For the text-containing cell, return its midpoint in (x, y) coordinate format. 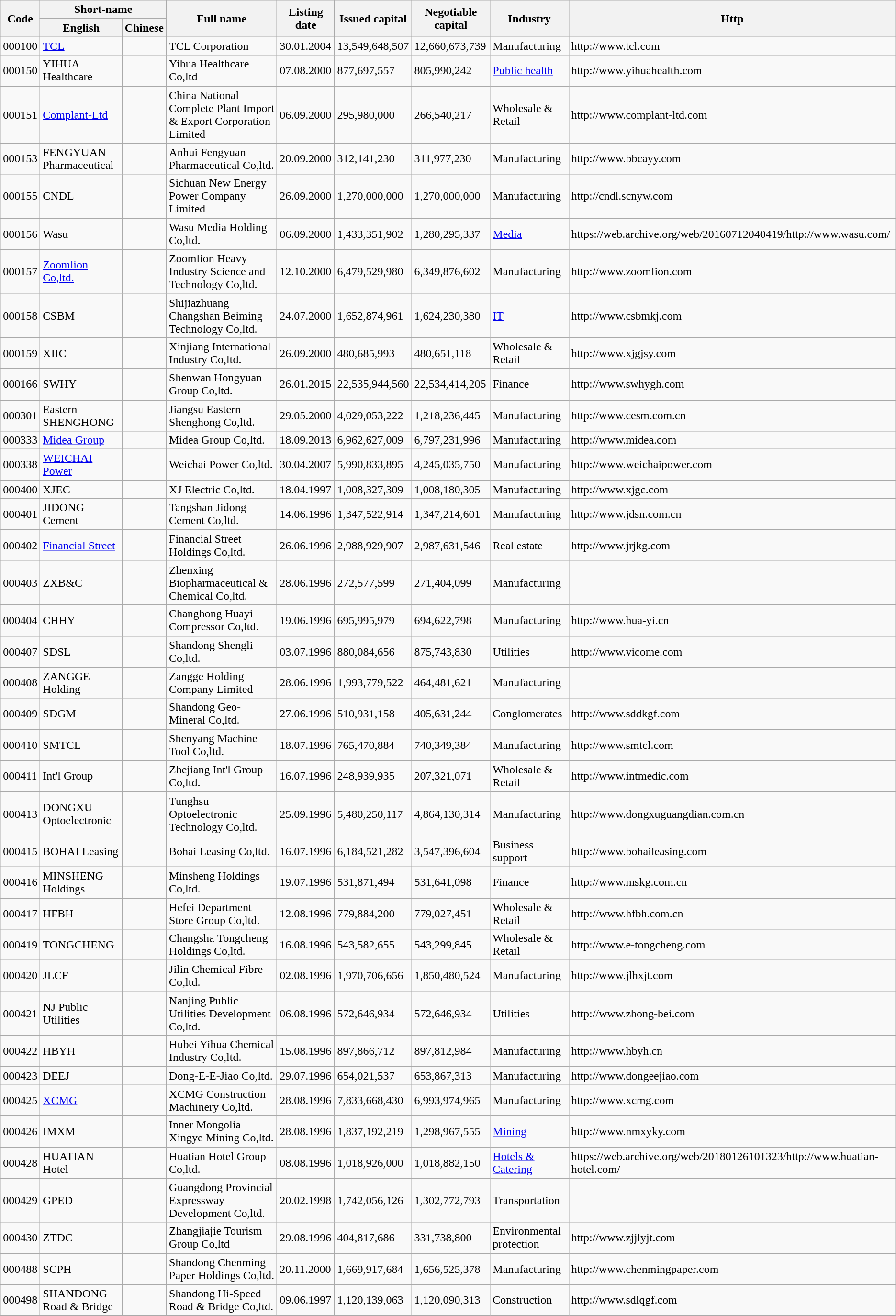
000151 (20, 115)
Hotels & Catering (529, 1163)
1,280,295,337 (451, 234)
HUATIAN Hotel (81, 1163)
5,990,833,895 (373, 465)
Issued capital (373, 19)
000410 (20, 745)
Http (732, 19)
20.09.2000 (306, 159)
805,990,242 (451, 71)
http://www.cesm.com.cn (732, 415)
Hubei Yihua Chemical Industry Co,ltd. (222, 1051)
http://www.tcl.com (732, 46)
4,029,053,222 (373, 415)
English (81, 28)
http://www.sdlqgf.com (732, 1300)
694,622,798 (451, 620)
Zhejiang Int'l Group Co,ltd. (222, 776)
18.09.2013 (306, 440)
SMTCL (81, 745)
http://www.bbcayy.com (732, 159)
Transportation (529, 1200)
000430 (20, 1238)
ZXB&C (81, 583)
YIHUA Healthcare (81, 71)
29.08.1996 (306, 1238)
22,534,414,205 (451, 384)
6,479,529,980 (373, 271)
266,540,217 (451, 115)
ZTDC (81, 1238)
000100 (20, 46)
12.10.2000 (306, 271)
1,008,327,309 (373, 490)
Code (20, 19)
Zangge Holding Company Limited (222, 682)
Negotiable capital (451, 19)
XCMG Construction Machinery Co,ltd. (222, 1101)
000400 (20, 490)
543,582,655 (373, 945)
Zoomlion Heavy Industry Science and Technology Co,ltd. (222, 271)
Jiangsu Eastern Shenghong Co,ltd. (222, 415)
http://www.hbyh.cn (732, 1051)
Changsha Tongcheng Holdings Co,ltd. (222, 945)
207,321,071 (451, 776)
http://cndl.scnyw.com (732, 196)
000428 (20, 1163)
000159 (20, 353)
5,480,250,117 (373, 814)
6,993,974,965 (451, 1101)
000498 (20, 1300)
000425 (20, 1101)
Zoomlion Co,ltd. (81, 271)
480,685,993 (373, 353)
Conglomerates (529, 714)
Int'l Group (81, 776)
331,738,800 (451, 1238)
000333 (20, 440)
653,867,313 (451, 1076)
Shandong Geo-Mineral Co,ltd. (222, 714)
http://www.dongxuguangdian.com.cn (732, 814)
Complant-Ltd (81, 115)
29.07.1996 (306, 1076)
BOHAI Leasing (81, 851)
TCL Corporation (222, 46)
1,120,139,063 (373, 1300)
1,652,874,961 (373, 315)
Dong-E-E-Jiao Co,ltd. (222, 1076)
IT (529, 315)
875,743,830 (451, 652)
http://www.hua-yi.cn (732, 620)
Wasu Media Holding Co,ltd. (222, 234)
3,547,396,604 (451, 851)
897,866,712 (373, 1051)
ZANGGE Holding (81, 682)
6,184,521,282 (373, 851)
Minsheng Holdings Co,ltd. (222, 882)
19.06.1996 (306, 620)
22,535,944,560 (373, 384)
000423 (20, 1076)
12,660,673,739 (451, 46)
03.07.1996 (306, 652)
http://www.bohaileasing.com (732, 851)
531,641,098 (451, 882)
http://www.weichaipower.com (732, 465)
18.04.1997 (306, 490)
XJEC (81, 490)
6,797,231,996 (451, 440)
295,980,000 (373, 115)
000408 (20, 682)
000157 (20, 271)
http://www.csbmkj.com (732, 315)
272,577,599 (373, 583)
25.09.1996 (306, 814)
Full name (222, 19)
695,995,979 (373, 620)
JLCF (81, 976)
HBYH (81, 1051)
Shandong Chenming Paper Holdings Co,ltd. (222, 1269)
30.04.2007 (306, 465)
000415 (20, 851)
http://www.chenmingpaper.com (732, 1269)
000488 (20, 1269)
000429 (20, 1200)
7,833,668,430 (373, 1101)
779,884,200 (373, 913)
CNDL (81, 196)
20.02.1998 (306, 1200)
Sichuan New Energy Power Company Limited (222, 196)
Public health (529, 71)
000301 (20, 415)
543,299,845 (451, 945)
000156 (20, 234)
4,864,130,314 (451, 814)
GPED (81, 1200)
1,742,056,126 (373, 1200)
Zhangjiajie Tourism Group Co,ltd (222, 1238)
http://www.jlhxjt.com (732, 976)
271,404,099 (451, 583)
Shenwan Hongyuan Group Co,ltd. (222, 384)
SCPH (81, 1269)
Industry (529, 19)
27.06.1996 (306, 714)
6,962,627,009 (373, 440)
1,298,967,555 (451, 1131)
1,669,917,684 (373, 1269)
http://www.intmedic.com (732, 776)
000413 (20, 814)
Yihua Healthcare Co,ltd (222, 71)
Jilin Chemical Fibre Co,ltd. (222, 976)
30.01.2004 (306, 46)
Shijiazhuang Changshan Beiming Technology Co,ltd. (222, 315)
26.01.2015 (306, 384)
IMXM (81, 1131)
https://web.archive.org/web/20160712040419/http://www.wasu.com/ (732, 234)
DONGXU Optoelectronic (81, 814)
000153 (20, 159)
000416 (20, 882)
15.08.1996 (306, 1051)
000407 (20, 652)
http://www.swhygh.com (732, 384)
Midea Group Co,ltd. (222, 440)
07.08.2000 (306, 71)
1,218,236,445 (451, 415)
Real estate (529, 546)
http://www.zoomlion.com (732, 271)
China National Complete Plant Import & Export Corporation Limited (222, 115)
Financial Street (81, 546)
Listing date (306, 19)
http://www.nmxyky.com (732, 1131)
Zhenxing Biopharmaceutical & Chemical Co,ltd. (222, 583)
Financial Street Holdings Co,ltd. (222, 546)
1,624,230,380 (451, 315)
http://www.sddkgf.com (732, 714)
000166 (20, 384)
http://www.e-tongcheng.com (732, 945)
http://www.jrjkg.com (732, 546)
12.08.1996 (306, 913)
1,347,522,914 (373, 514)
HFBH (81, 913)
MINSHENG Holdings (81, 882)
464,481,621 (451, 682)
1,656,525,378 (451, 1269)
1,008,180,305 (451, 490)
000419 (20, 945)
897,812,984 (451, 1051)
08.08.1996 (306, 1163)
877,697,557 (373, 71)
Short-name (103, 10)
Bohai Leasing Co,ltd. (222, 851)
SDGM (81, 714)
1,970,706,656 (373, 976)
740,349,384 (451, 745)
CHHY (81, 620)
531,871,494 (373, 882)
SHANDONG Road & Bridge (81, 1300)
19.07.1996 (306, 882)
248,939,935 (373, 776)
Business support (529, 851)
JIDONG Cement (81, 514)
CSBM (81, 315)
Anhui Fengyuan Pharmaceutical Co,ltd. (222, 159)
1,850,480,524 (451, 976)
Shandong Shengli Co,ltd. (222, 652)
000402 (20, 546)
000150 (20, 71)
000155 (20, 196)
Shenyang Machine Tool Co,ltd. (222, 745)
XJ Electric Co,ltd. (222, 490)
480,651,118 (451, 353)
Huatian Hotel Group Co,ltd. (222, 1163)
000404 (20, 620)
000421 (20, 1014)
http://www.zjjlyjt.com (732, 1238)
Construction (529, 1300)
http://www.dongeejiao.com (732, 1076)
404,817,686 (373, 1238)
4,245,035,750 (451, 465)
24.07.2000 (306, 315)
20.11.2000 (306, 1269)
http://www.yihuahealth.com (732, 71)
312,141,230 (373, 159)
000422 (20, 1051)
SWHY (81, 384)
http://www.vicome.com (732, 652)
Tangshan Jidong Cement Co,ltd. (222, 514)
1,018,926,000 (373, 1163)
http://www.midea.com (732, 440)
29.05.2000 (306, 415)
http://www.complant-ltd.com (732, 115)
311,977,230 (451, 159)
6,349,876,602 (451, 271)
http://www.xjgjsy.com (732, 353)
1,347,214,601 (451, 514)
000420 (20, 976)
http://www.hfbh.com.cn (732, 913)
FENGYUAN Pharmaceutical (81, 159)
http://www.smtcl.com (732, 745)
Weichai Power Co,ltd. (222, 465)
http://www.zhong-bei.com (732, 1014)
XCMG (81, 1101)
13,549,648,507 (373, 46)
SDSL (81, 652)
1,120,090,313 (451, 1300)
http://www.xcmg.com (732, 1101)
779,027,451 (451, 913)
02.08.1996 (306, 976)
1,433,351,902 (373, 234)
2,988,929,907 (373, 546)
https://web.archive.org/web/20180126101323/http://www.huatian-hotel.com/ (732, 1163)
1,018,882,150 (451, 1163)
Wasu (81, 234)
26.06.1996 (306, 546)
1,993,779,522 (373, 682)
Tunghsu Optoelectronic Technology Co,ltd. (222, 814)
405,631,244 (451, 714)
Xinjiang International Industry Co,ltd. (222, 353)
TCL (81, 46)
TONGCHENG (81, 945)
06.08.1996 (306, 1014)
http://www.jdsn.com.cn (732, 514)
DEEJ (81, 1076)
XIIC (81, 353)
000401 (20, 514)
510,931,158 (373, 714)
2,987,631,546 (451, 546)
http://www.mskg.com.cn (732, 882)
Media (529, 234)
000411 (20, 776)
Nanjing Public Utilities Development Co,ltd. (222, 1014)
000403 (20, 583)
000158 (20, 315)
Midea Group (81, 440)
09.06.1997 (306, 1300)
Hefei Department Store Group Co,ltd. (222, 913)
Environmental protection (529, 1238)
Changhong Huayi Compressor Co,ltd. (222, 620)
765,470,884 (373, 745)
NJ Public Utilities (81, 1014)
1,837,192,219 (373, 1131)
Guangdong Provincial Expressway Development Co,ltd. (222, 1200)
18.07.1996 (306, 745)
Shandong Hi-Speed Road & Bridge Co,ltd. (222, 1300)
000426 (20, 1131)
000338 (20, 465)
16.08.1996 (306, 945)
000409 (20, 714)
654,021,537 (373, 1076)
http://www.xjgc.com (732, 490)
1,302,772,793 (451, 1200)
Inner Mongolia Xingye Mining Co,ltd. (222, 1131)
WEICHAI Power (81, 465)
880,084,656 (373, 652)
Mining (529, 1131)
000417 (20, 913)
Chinese (144, 28)
Eastern SHENGHONG (81, 415)
14.06.1996 (306, 514)
